Determine the [x, y] coordinate at the center of the cell enclosing the given text.  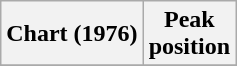
Peak position [189, 34]
Chart (1976) [72, 34]
